Locate the cell with the specified text and output its [X, Y] center coordinate. 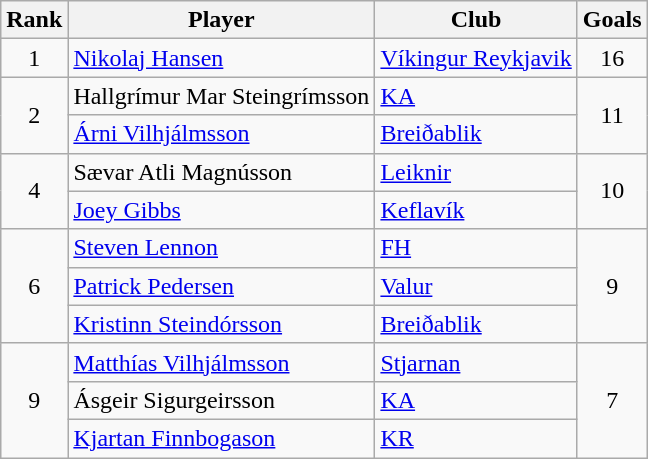
Player [222, 20]
Leiknir [476, 172]
2 [34, 115]
Goals [612, 20]
Steven Lennon [222, 248]
Joey Gibbs [222, 210]
7 [612, 400]
16 [612, 58]
Patrick Pedersen [222, 286]
10 [612, 191]
Sævar Atli Magnússon [222, 172]
Rank [34, 20]
Nikolaj Hansen [222, 58]
Keflavík [476, 210]
11 [612, 115]
4 [34, 191]
Stjarnan [476, 362]
Árni Vilhjálmsson [222, 134]
Hallgrímur Mar Steingrímsson [222, 96]
FH [476, 248]
KR [476, 438]
1 [34, 58]
6 [34, 286]
Víkingur Reykjavik [476, 58]
Kjartan Finnbogason [222, 438]
Matthías Vilhjálmsson [222, 362]
Valur [476, 286]
Kristinn Steindórsson [222, 324]
Club [476, 20]
Ásgeir Sigurgeirsson [222, 400]
